Identify which cell holds the provided text, then report its [x, y] central coordinate. 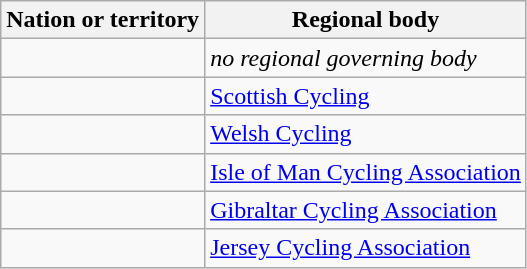
Nation or territory [103, 20]
Scottish Cycling [366, 96]
Gibraltar Cycling Association [366, 210]
Welsh Cycling [366, 134]
Jersey Cycling Association [366, 248]
Regional body [366, 20]
Isle of Man Cycling Association [366, 172]
no regional governing body [366, 58]
